Identify which cell holds the provided text, then report its [X, Y] central coordinate. 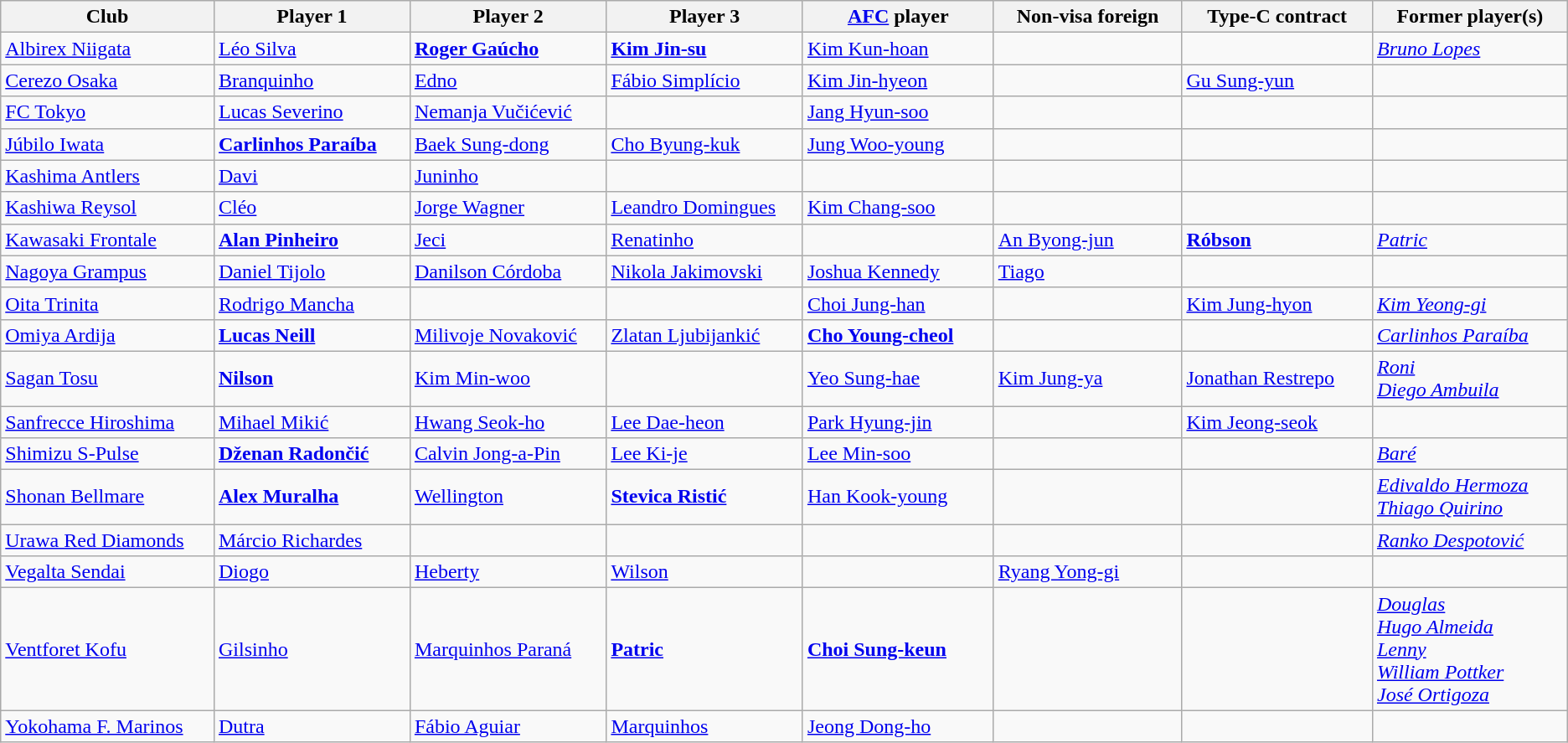
Type-C contract [1277, 17]
Kashima Antlers [107, 176]
Bruno Lopes [1469, 49]
Dženan Radončić [312, 454]
Nikola Jakimovski [704, 271]
Jeong Dong-ho [898, 726]
Club [107, 17]
Former player(s) [1469, 17]
Stevica Ristić [704, 498]
Non-visa foreign [1087, 17]
Calvin Jong-a-Pin [508, 454]
Márcio Richardes [312, 540]
Nagoya Grampus [107, 271]
Alan Pinheiro [312, 240]
Joshua Kennedy [898, 271]
Heberty [508, 572]
Jung Woo-young [898, 144]
Shonan Bellmare [107, 498]
Omiya Ardija [107, 335]
Zlatan Ljubijankić [704, 335]
Jonathan Restrepo [1277, 379]
Kashiwa Reysol [107, 208]
Roni Diego Ambuila [1469, 379]
Jorge Wagner [508, 208]
Yeo Sung-hae [898, 379]
Lee Min-soo [898, 454]
Han Kook-young [898, 498]
Rodrigo Mancha [312, 303]
Jang Hyun-soo [898, 112]
Kim Yeong-gi [1469, 303]
Lee Ki-je [704, 454]
Wilson [704, 572]
Nilson [312, 379]
Ranko Despotović [1469, 540]
Gu Sung-yun [1277, 80]
Gilsinho [312, 649]
Kim Jeong-seok [1277, 421]
Sagan Tosu [107, 379]
Kawasaki Frontale [107, 240]
Urawa Red Diamonds [107, 540]
Vegalta Sendai [107, 572]
Edno [508, 80]
Marquinhos Paraná [508, 649]
Albirex Niigata [107, 49]
Baré [1469, 454]
Choi Sung-keun [898, 649]
Léo Silva [312, 49]
Renatinho [704, 240]
Kim Chang-soo [898, 208]
Oita Trinita [107, 303]
Shimizu S-Pulse [107, 454]
Wellington [508, 498]
Player 1 [312, 17]
Player 2 [508, 17]
Douglas Hugo Almeida Lenny William Pottker José Ortigoza [1469, 649]
Alex Muralha [312, 498]
Lucas Severino [312, 112]
Branquinho [312, 80]
Player 3 [704, 17]
Juninho [508, 176]
Hwang Seok-ho [508, 421]
Kim Jung-hyon [1277, 303]
Jeci [508, 240]
Danilson Córdoba [508, 271]
Fábio Aguiar [508, 726]
Cléo [312, 208]
Cho Byung-kuk [704, 144]
Park Hyung-jin [898, 421]
Roger Gaúcho [508, 49]
Choi Jung-han [898, 303]
Kim Jung-ya [1087, 379]
AFC player [898, 17]
Kim Min-woo [508, 379]
Fábio Simplício [704, 80]
Kim Jin-hyeon [898, 80]
Dutra [312, 726]
Marquinhos [704, 726]
Kim Jin-su [704, 49]
Daniel Tijolo [312, 271]
Ryang Yong-gi [1087, 572]
Róbson [1277, 240]
Cho Young-cheol [898, 335]
Lucas Neill [312, 335]
FC Tokyo [107, 112]
Cerezo Osaka [107, 80]
Sanfrecce Hiroshima [107, 421]
An Byong-jun [1087, 240]
Ventforet Kofu [107, 649]
Tiago [1087, 271]
Milivoje Novaković [508, 335]
Yokohama F. Marinos [107, 726]
Mihael Mikić [312, 421]
Baek Sung-dong [508, 144]
Leandro Domingues [704, 208]
Lee Dae-heon [704, 421]
Nemanja Vučićević [508, 112]
Davi [312, 176]
Júbilo Iwata [107, 144]
Kim Kun-hoan [898, 49]
Diogo [312, 572]
Edivaldo Hermoza Thiago Quirino [1469, 498]
